Locate the cell with the specified text and output its [X, Y] center coordinate. 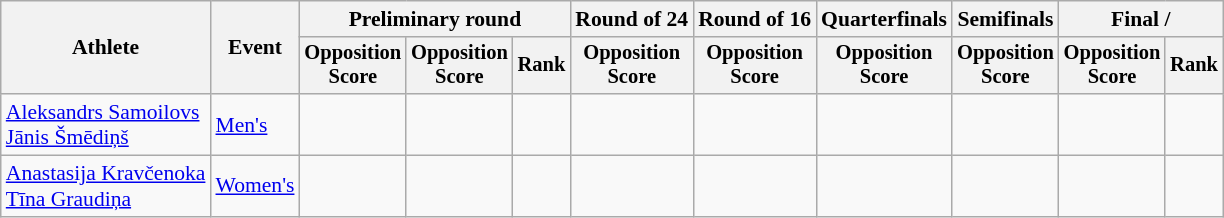
Anastasija KravčenokaTīna Graudiņa [106, 186]
Quarterfinals [884, 19]
Preliminary round [436, 19]
Semifinals [1006, 19]
Athlete [106, 48]
Men's [254, 124]
Round of 16 [754, 19]
Women's [254, 186]
Aleksandrs SamoilovsJānis Šmēdiņš [106, 124]
Final / [1141, 19]
Round of 24 [632, 19]
Event [254, 48]
